Locate the cell with the specified text and output its (x, y) center coordinate. 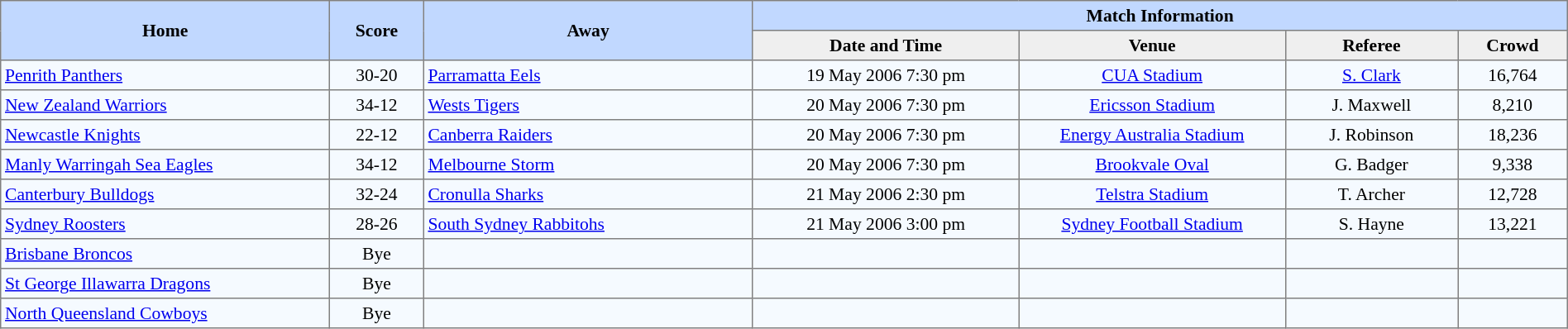
Venue (1152, 45)
Manly Warringah Sea Eagles (165, 164)
Newcastle Knights (165, 135)
Energy Australia Stadium (1152, 135)
Score (377, 31)
Sydney Football Stadium (1152, 224)
Parramatta Eels (588, 75)
North Queensland Cowboys (165, 313)
13,221 (1513, 224)
21 May 2006 3:00 pm (886, 224)
28-26 (377, 224)
Sydney Roosters (165, 224)
T. Archer (1371, 194)
32-24 (377, 194)
J. Robinson (1371, 135)
G. Badger (1371, 164)
21 May 2006 2:30 pm (886, 194)
Home (165, 31)
9,338 (1513, 164)
New Zealand Warriors (165, 105)
Date and Time (886, 45)
Brisbane Broncos (165, 254)
12,728 (1513, 194)
Referee (1371, 45)
19 May 2006 7:30 pm (886, 75)
J. Maxwell (1371, 105)
Canberra Raiders (588, 135)
Away (588, 31)
S. Hayne (1371, 224)
Melbourne Storm (588, 164)
16,764 (1513, 75)
S. Clark (1371, 75)
Brookvale Oval (1152, 164)
Wests Tigers (588, 105)
30-20 (377, 75)
Crowd (1513, 45)
Canterbury Bulldogs (165, 194)
CUA Stadium (1152, 75)
St George Illawarra Dragons (165, 284)
South Sydney Rabbitohs (588, 224)
18,236 (1513, 135)
Cronulla Sharks (588, 194)
Match Information (1159, 16)
22-12 (377, 135)
Penrith Panthers (165, 75)
8,210 (1513, 105)
Ericsson Stadium (1152, 105)
Telstra Stadium (1152, 194)
